For the text-containing cell, return its midpoint in [x, y] coordinate format. 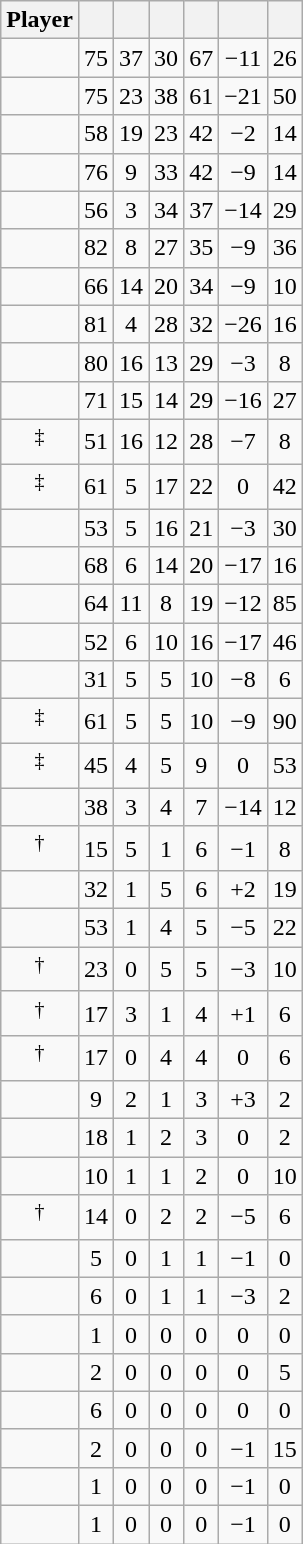
52 [96, 642]
80 [96, 362]
26 [284, 58]
+1 [244, 1014]
−16 [244, 400]
−12 [244, 604]
−21 [244, 96]
64 [96, 604]
66 [96, 286]
11 [132, 604]
−26 [244, 324]
7 [202, 807]
35 [202, 248]
18 [96, 1137]
21 [202, 528]
56 [96, 210]
51 [96, 442]
58 [96, 134]
46 [284, 642]
31 [96, 680]
68 [96, 566]
36 [284, 248]
−11 [244, 58]
Player [40, 20]
90 [284, 722]
13 [166, 362]
−8 [244, 680]
67 [202, 58]
82 [96, 248]
45 [96, 766]
81 [96, 324]
50 [284, 96]
71 [96, 400]
+3 [244, 1099]
−7 [244, 442]
−2 [244, 134]
76 [96, 172]
+2 [244, 890]
33 [166, 172]
85 [284, 604]
